Scan for the cell matching the given text and deliver its (X, Y) coordinate at center. 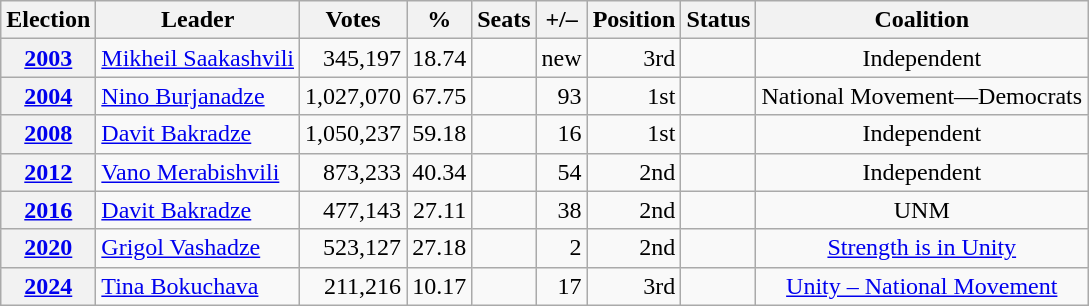
16 (562, 134)
1,027,070 (354, 96)
Grigol Vashadze (198, 248)
Leader (198, 20)
873,233 (354, 172)
new (562, 58)
% (440, 20)
18.74 (440, 58)
Votes (354, 20)
477,143 (354, 210)
54 (562, 172)
Vano Merabishvili (198, 172)
Position (634, 20)
17 (562, 286)
Status (718, 20)
Election (48, 20)
National Movement—Democrats (922, 96)
40.34 (440, 172)
2012 (48, 172)
Strength is in Unity (922, 248)
1,050,237 (354, 134)
2 (562, 248)
Unity – National Movement (922, 286)
+/– (562, 20)
Nino Burjanadze (198, 96)
Coalition (922, 20)
59.18 (440, 134)
38 (562, 210)
345,197 (354, 58)
2024 (48, 286)
67.75 (440, 96)
2004 (48, 96)
Seats (504, 20)
UNM (922, 210)
211,216 (354, 286)
10.17 (440, 286)
93 (562, 96)
27.11 (440, 210)
Tina Bokuchava (198, 286)
2003 (48, 58)
2020 (48, 248)
2016 (48, 210)
523,127 (354, 248)
2008 (48, 134)
27.18 (440, 248)
Mikheil Saakashvili (198, 58)
